Scan for the cell matching the given text and deliver its [X, Y] coordinate at center. 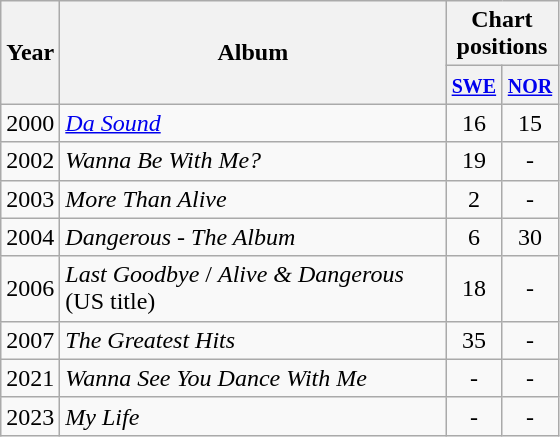
Da Sound [253, 123]
More Than Alive [253, 199]
My Life [253, 416]
Wanna See You Dance With Me [253, 378]
2004 [30, 237]
Year [30, 52]
The Greatest Hits [253, 340]
30 [530, 237]
Chart positions [502, 34]
Dangerous - The Album [253, 237]
Wanna Be With Me? [253, 161]
2003 [30, 199]
15 [530, 123]
2021 [30, 378]
19 [474, 161]
35 [474, 340]
2006 [30, 288]
16 [474, 123]
2 [474, 199]
2023 [30, 416]
Last Goodbye / Alive & Dangerous (US title) [253, 288]
6 [474, 237]
SWE [474, 85]
2002 [30, 161]
18 [474, 288]
2007 [30, 340]
2000 [30, 123]
Album [253, 52]
NOR [530, 85]
